Locate the cell with the specified text and output its (x, y) center coordinate. 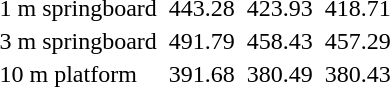
458.43 (280, 41)
491.79 (202, 41)
